Extract the [x, y] coordinate from the center of the cell holding the provided text.  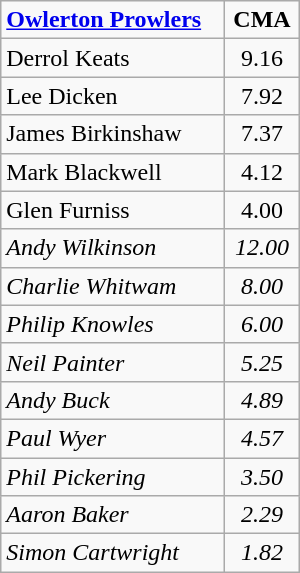
Phil Pickering [113, 477]
4.00 [262, 210]
Mark Blackwell [113, 172]
12.00 [262, 248]
Andy Wilkinson [113, 248]
7.92 [262, 96]
Neil Painter [113, 362]
8.00 [262, 286]
Charlie Whitwam [113, 286]
Paul Wyer [113, 438]
2.29 [262, 515]
4.57 [262, 438]
9.16 [262, 58]
3.50 [262, 477]
Philip Knowles [113, 324]
CMA [262, 20]
Aaron Baker [113, 515]
Lee Dicken [113, 96]
5.25 [262, 362]
Owlerton Prowlers [113, 20]
Glen Furniss [113, 210]
Derrol Keats [113, 58]
6.00 [262, 324]
4.12 [262, 172]
4.89 [262, 400]
Andy Buck [113, 400]
7.37 [262, 134]
James Birkinshaw [113, 134]
1.82 [262, 553]
Simon Cartwright [113, 553]
